Provide the (X, Y) coordinate of the cell's center where the given text is located.  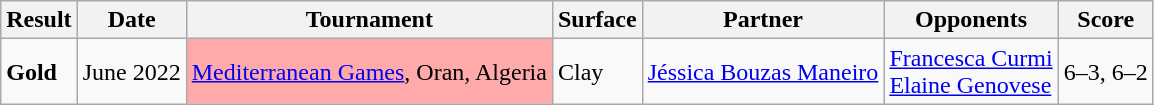
Clay (597, 72)
Surface (597, 20)
Date (132, 20)
Partner (763, 20)
Tournament (369, 20)
Result (39, 20)
Mediterranean Games, Oran, Algeria (369, 72)
Score (1106, 20)
June 2022 (132, 72)
Opponents (971, 20)
6–3, 6–2 (1106, 72)
Jéssica Bouzas Maneiro (763, 72)
Francesca Curmi Elaine Genovese (971, 72)
Gold (39, 72)
